Detect which cell encompasses the target text, then output its [x, y] center coordinate. 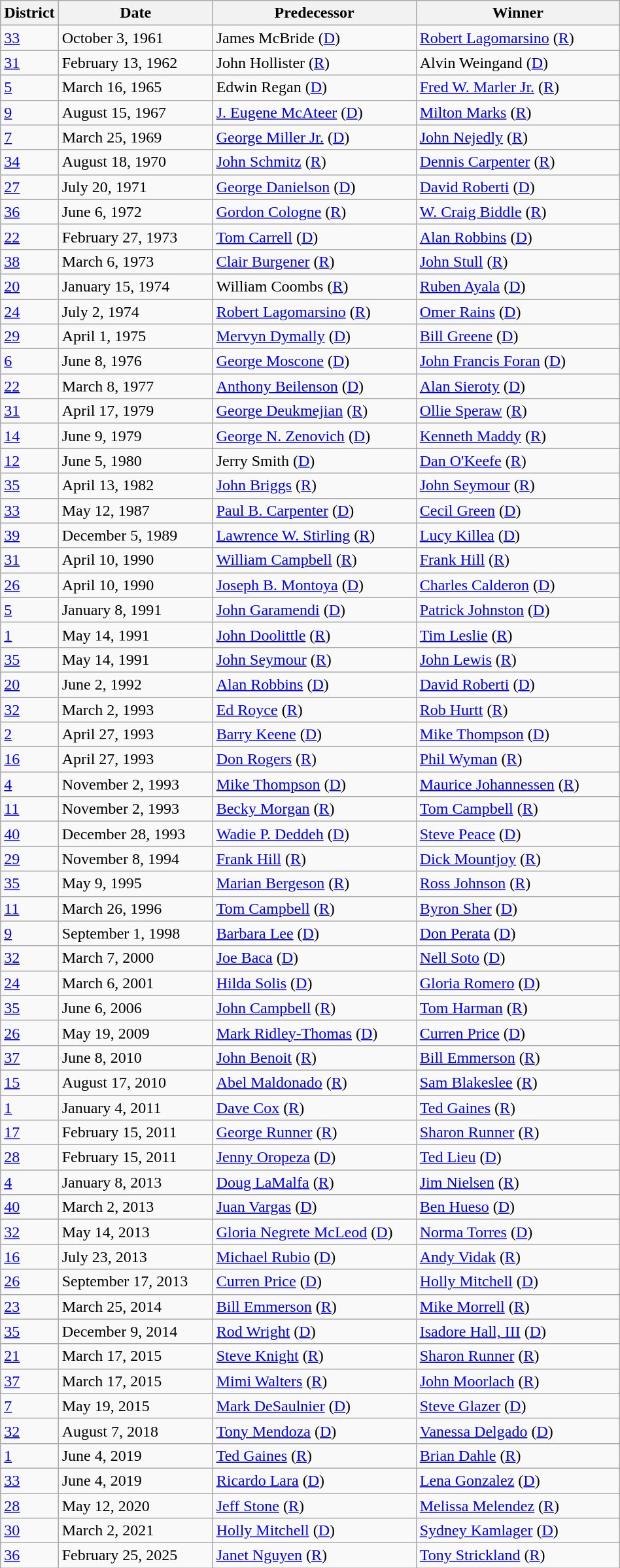
Norma Torres (D) [518, 1232]
Doug LaMalfa (R) [314, 1182]
Ruben Ayala (D) [518, 286]
John Moorlach (R) [518, 1381]
John Lewis (R) [518, 659]
27 [29, 187]
Jenny Oropeza (D) [314, 1158]
April 13, 1982 [135, 486]
30 [29, 1531]
Winner [518, 13]
21 [29, 1356]
Charles Calderon (D) [518, 585]
Gordon Cologne (R) [314, 212]
December 5, 1989 [135, 535]
Jim Nielsen (R) [518, 1182]
Michael Rubio (D) [314, 1257]
John Schmitz (R) [314, 162]
Lena Gonzalez (D) [518, 1480]
James McBride (D) [314, 38]
Steve Knight (R) [314, 1356]
John Benoit (R) [314, 1058]
John Doolittle (R) [314, 635]
George Miller Jr. (D) [314, 137]
March 7, 2000 [135, 958]
34 [29, 162]
Ed Royce (R) [314, 709]
April 1, 1975 [135, 337]
Barbara Lee (D) [314, 933]
March 2, 1993 [135, 709]
Wadie P. Deddeh (D) [314, 834]
John Stull (R) [518, 261]
March 25, 2014 [135, 1307]
Jerry Smith (D) [314, 461]
June 5, 1980 [135, 461]
Tom Harman (R) [518, 1008]
Dennis Carpenter (R) [518, 162]
March 25, 1969 [135, 137]
23 [29, 1307]
Tony Strickland (R) [518, 1556]
March 8, 1977 [135, 386]
March 16, 1965 [135, 88]
District [29, 13]
March 6, 2001 [135, 983]
Hilda Solis (D) [314, 983]
Ben Hueso (D) [518, 1207]
6 [29, 361]
Melissa Melendez (R) [518, 1505]
Dave Cox (R) [314, 1108]
William Campbell (R) [314, 560]
Isadore Hall, III (D) [518, 1331]
Ross Johnson (R) [518, 884]
Paul B. Carpenter (D) [314, 510]
Phil Wyman (R) [518, 759]
Steve Glazer (D) [518, 1406]
March 26, 1996 [135, 909]
17 [29, 1133]
Don Perata (D) [518, 933]
June 8, 2010 [135, 1058]
John Briggs (R) [314, 486]
W. Craig Biddle (R) [518, 212]
June 6, 2006 [135, 1008]
Dick Mountjoy (R) [518, 859]
July 23, 2013 [135, 1257]
Dan O'Keefe (R) [518, 461]
Don Rogers (R) [314, 759]
Patrick Johnston (D) [518, 610]
Andy Vidak (R) [518, 1257]
38 [29, 261]
George N. Zenovich (D) [314, 436]
March 2, 2021 [135, 1531]
J. Eugene McAteer (D) [314, 112]
Rod Wright (D) [314, 1331]
John Garamendi (D) [314, 610]
Mimi Walters (R) [314, 1381]
Sam Blakeslee (R) [518, 1082]
Mark DeSaulnier (D) [314, 1406]
Marian Bergeson (R) [314, 884]
Tony Mendoza (D) [314, 1431]
George Deukmejian (R) [314, 411]
October 3, 1961 [135, 38]
May 14, 2013 [135, 1232]
George Danielson (D) [314, 187]
January 8, 1991 [135, 610]
August 18, 1970 [135, 162]
Alvin Weingand (D) [518, 63]
2 [29, 735]
Predecessor [314, 13]
January 8, 2013 [135, 1182]
March 2, 2013 [135, 1207]
Milton Marks (R) [518, 112]
John Hollister (R) [314, 63]
April 17, 1979 [135, 411]
Joe Baca (D) [314, 958]
Brian Dahle (R) [518, 1456]
January 4, 2011 [135, 1108]
Ricardo Lara (D) [314, 1480]
May 12, 2020 [135, 1505]
Maurice Johannessen (R) [518, 784]
Ted Lieu (D) [518, 1158]
September 17, 2013 [135, 1282]
John Nejedly (R) [518, 137]
August 17, 2010 [135, 1082]
George Runner (R) [314, 1133]
February 25, 2025 [135, 1556]
12 [29, 461]
William Coombs (R) [314, 286]
Steve Peace (D) [518, 834]
Janet Nguyen (R) [314, 1556]
August 15, 1967 [135, 112]
January 15, 1974 [135, 286]
February 13, 1962 [135, 63]
Lawrence W. Stirling (R) [314, 535]
Jeff Stone (R) [314, 1505]
May 9, 1995 [135, 884]
George Moscone (D) [314, 361]
Nell Soto (D) [518, 958]
November 8, 1994 [135, 859]
Cecil Green (D) [518, 510]
February 27, 1973 [135, 237]
June 6, 1972 [135, 212]
Mike Morrell (R) [518, 1307]
Becky Morgan (R) [314, 809]
39 [29, 535]
Juan Vargas (D) [314, 1207]
December 28, 1993 [135, 834]
August 7, 2018 [135, 1431]
Tom Carrell (D) [314, 237]
July 20, 1971 [135, 187]
John Campbell (R) [314, 1008]
Rob Hurtt (R) [518, 709]
July 2, 1974 [135, 312]
Edwin Regan (D) [314, 88]
Date [135, 13]
Gloria Romero (D) [518, 983]
March 6, 1973 [135, 261]
June 8, 1976 [135, 361]
Alan Sieroty (D) [518, 386]
Mervyn Dymally (D) [314, 337]
Tim Leslie (R) [518, 635]
Omer Rains (D) [518, 312]
Bill Greene (D) [518, 337]
May 12, 1987 [135, 510]
June 9, 1979 [135, 436]
Fred W. Marler Jr. (R) [518, 88]
Ollie Speraw (R) [518, 411]
Gloria Negrete McLeod (D) [314, 1232]
John Francis Foran (D) [518, 361]
December 9, 2014 [135, 1331]
15 [29, 1082]
Joseph B. Montoya (D) [314, 585]
Byron Sher (D) [518, 909]
May 19, 2009 [135, 1033]
June 2, 1992 [135, 684]
May 19, 2015 [135, 1406]
Kenneth Maddy (R) [518, 436]
Lucy Killea (D) [518, 535]
Clair Burgener (R) [314, 261]
Barry Keene (D) [314, 735]
Vanessa Delgado (D) [518, 1431]
Mark Ridley-Thomas (D) [314, 1033]
Abel Maldonado (R) [314, 1082]
14 [29, 436]
September 1, 1998 [135, 933]
Sydney Kamlager (D) [518, 1531]
Anthony Beilenson (D) [314, 386]
